Capture the cell that displays the provided text and extract its [X, Y] central coordinate. 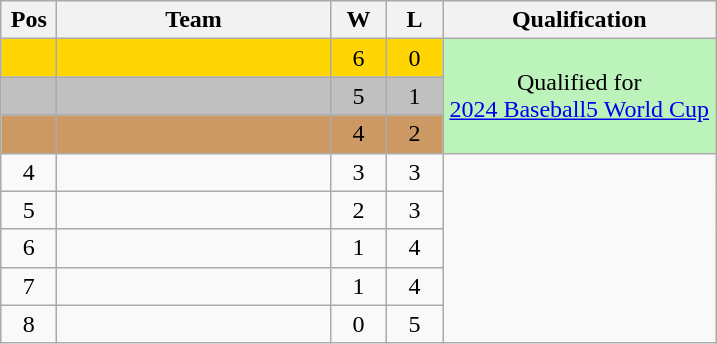
Qualification [579, 20]
L [414, 20]
Qualified for 2024 Baseball5 World Cup [579, 96]
8 [29, 324]
7 [29, 286]
W [358, 20]
Team [194, 20]
Pos [29, 20]
